Search for the cell housing the specified text and yield its (x, y) center coordinate. 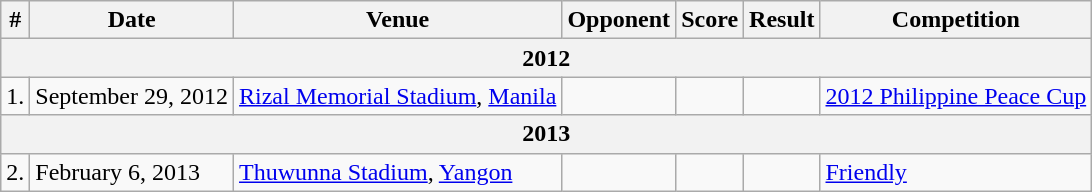
2013 (546, 134)
2012 (546, 58)
Score (710, 20)
Date (132, 20)
# (16, 20)
Venue (398, 20)
September 29, 2012 (132, 96)
Opponent (619, 20)
Result (782, 20)
Thuwunna Stadium, Yangon (398, 172)
Rizal Memorial Stadium, Manila (398, 96)
Competition (956, 20)
1. (16, 96)
2012 Philippine Peace Cup (956, 96)
February 6, 2013 (132, 172)
Friendly (956, 172)
2. (16, 172)
